Capture the cell that displays the provided text and extract its (X, Y) central coordinate. 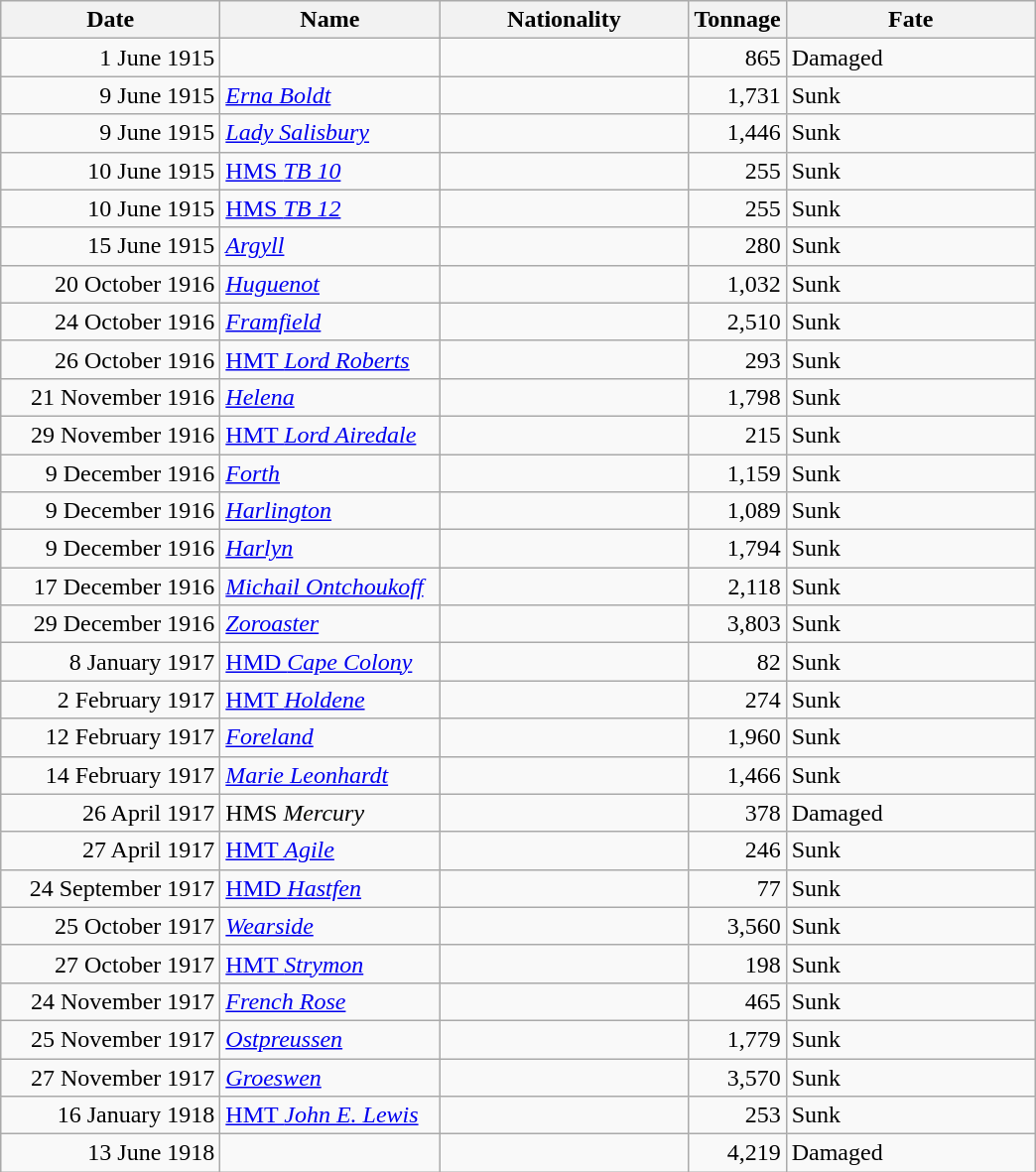
24 November 1917 (111, 1001)
26 April 1917 (111, 813)
29 December 1916 (111, 624)
Michail Ontchoukoff (329, 586)
378 (737, 813)
12 February 1917 (111, 737)
26 October 1916 (111, 359)
865 (737, 58)
HMS Mercury (329, 813)
Wearside (329, 926)
1,466 (737, 775)
Argyll (329, 246)
HMT John E. Lewis (329, 1115)
Harlyn (329, 549)
Lady Salisbury (329, 133)
25 October 1917 (111, 926)
27 April 1917 (111, 850)
4,219 (737, 1153)
1 June 1915 (111, 58)
25 November 1917 (111, 1039)
Tonnage (737, 20)
465 (737, 1001)
27 November 1917 (111, 1077)
20 October 1916 (111, 284)
1,960 (737, 737)
3,570 (737, 1077)
Erna Boldt (329, 95)
15 June 1915 (111, 246)
Date (111, 20)
24 October 1916 (111, 322)
1,089 (737, 511)
1,794 (737, 549)
HMT Strymon (329, 964)
HMD Cape Colony (329, 662)
HMS TB 12 (329, 208)
HMT Lord Roberts (329, 359)
Marie Leonhardt (329, 775)
Name (329, 20)
13 June 1918 (111, 1153)
HMT Lord Airedale (329, 435)
Foreland (329, 737)
French Rose (329, 1001)
1,159 (737, 473)
Huguenot (329, 284)
82 (737, 662)
2,118 (737, 586)
253 (737, 1115)
Zoroaster (329, 624)
16 January 1918 (111, 1115)
1,798 (737, 397)
3,803 (737, 624)
246 (737, 850)
1,779 (737, 1039)
Ostpreussen (329, 1039)
27 October 1917 (111, 964)
Groeswen (329, 1077)
Harlington (329, 511)
280 (737, 246)
Fate (911, 20)
1,032 (737, 284)
HMS TB 10 (329, 171)
17 December 1916 (111, 586)
198 (737, 964)
24 September 1917 (111, 888)
HMD Hastfen (329, 888)
2,510 (737, 322)
8 January 1917 (111, 662)
1,446 (737, 133)
21 November 1916 (111, 397)
14 February 1917 (111, 775)
274 (737, 700)
Framfield (329, 322)
215 (737, 435)
3,560 (737, 926)
77 (737, 888)
Nationality (564, 20)
293 (737, 359)
HMT Agile (329, 850)
HMT Holdene (329, 700)
1,731 (737, 95)
Forth (329, 473)
2 February 1917 (111, 700)
29 November 1916 (111, 435)
Helena (329, 397)
